Detect which cell encompasses the target text, then output its (X, Y) center coordinate. 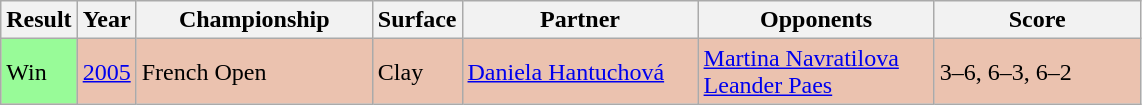
Result (39, 20)
3–6, 6–3, 6–2 (1037, 72)
Surface (417, 20)
Partner (580, 20)
Win (39, 72)
French Open (254, 72)
Martina Navratilova Leander Paes (816, 72)
Championship (254, 20)
Score (1037, 20)
Opponents (816, 20)
Clay (417, 72)
Year (106, 20)
2005 (106, 72)
Daniela Hantuchová (580, 72)
